Provide the (X, Y) coordinate of the cell's center where the given text is located.  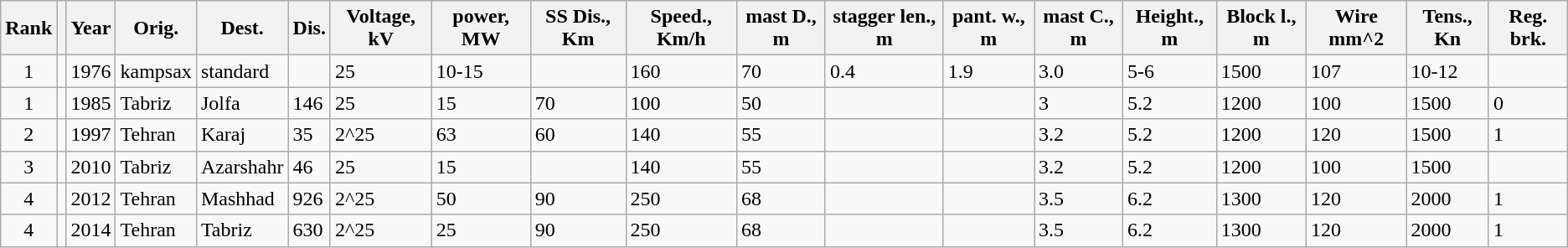
Azarshahr (242, 167)
1976 (90, 71)
Karaj (242, 135)
630 (309, 230)
60 (578, 135)
standard (242, 71)
46 (309, 167)
SS Dis., Km (578, 28)
Dis. (309, 28)
2014 (90, 230)
Wire mm^2 (1357, 28)
10-15 (481, 71)
Height., m (1169, 28)
Block l., m (1261, 28)
Year (90, 28)
Tens., Kn (1447, 28)
power, MW (481, 28)
1.9 (988, 71)
5-6 (1169, 71)
926 (309, 199)
2010 (90, 167)
160 (681, 71)
Voltage, kV (380, 28)
63 (481, 135)
107 (1357, 71)
kampsax (156, 71)
Speed., Km/h (681, 28)
mast D., m (781, 28)
2 (28, 135)
pant. w., m (988, 28)
mast C., m (1079, 28)
0 (1528, 103)
Dest. (242, 28)
Jolfa (242, 103)
146 (309, 103)
3.0 (1079, 71)
Orig. (156, 28)
35 (309, 135)
stagger len., m (885, 28)
Rank (28, 28)
0.4 (885, 71)
10-12 (1447, 71)
1997 (90, 135)
2012 (90, 199)
Mashhad (242, 199)
Reg. brk. (1528, 28)
1985 (90, 103)
